Find where the given text appears and provide that cell's center as [X, Y] coordinate. 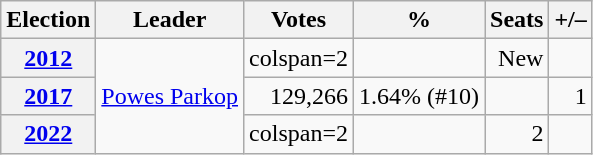
2012 [48, 58]
% [418, 20]
Election [48, 20]
Leader [170, 20]
Seats [516, 20]
129,266 [299, 96]
Votes [299, 20]
2017 [48, 96]
New [516, 58]
2022 [48, 134]
1 [570, 96]
1.64% (#10) [418, 96]
+/– [570, 20]
Powes Parkop [170, 96]
2 [516, 134]
